Provide the [X, Y] coordinate of the cell's center where the given text is located.  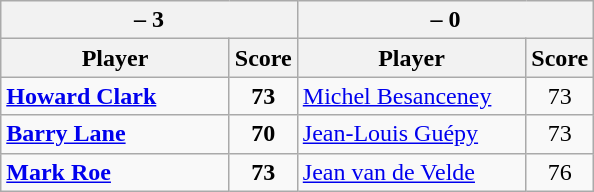
Jean van de Velde [412, 172]
Barry Lane [116, 134]
70 [263, 134]
76 [560, 172]
Michel Besanceney [412, 96]
Jean-Louis Guépy [412, 134]
– 3 [150, 20]
Howard Clark [116, 96]
Mark Roe [116, 172]
– 0 [446, 20]
